Detect which cell encompasses the target text, then output its (X, Y) center coordinate. 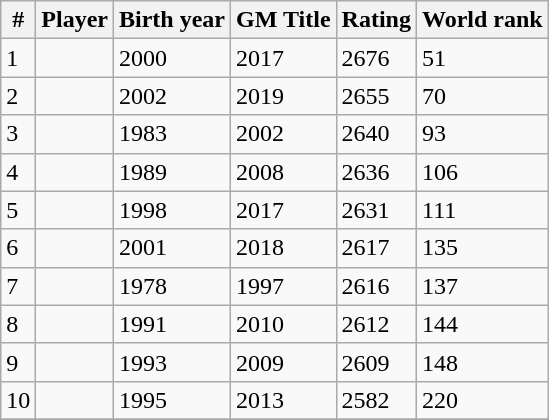
111 (482, 210)
148 (482, 362)
220 (482, 400)
51 (482, 58)
1997 (284, 286)
1993 (172, 362)
1 (18, 58)
2010 (284, 324)
2612 (376, 324)
8 (18, 324)
2001 (172, 248)
2013 (284, 400)
2009 (284, 362)
2676 (376, 58)
2 (18, 96)
6 (18, 248)
1998 (172, 210)
2655 (376, 96)
1983 (172, 134)
106 (482, 172)
7 (18, 286)
2617 (376, 248)
10 (18, 400)
70 (482, 96)
2582 (376, 400)
1978 (172, 286)
2631 (376, 210)
2609 (376, 362)
Birth year (172, 20)
2019 (284, 96)
2000 (172, 58)
5 (18, 210)
9 (18, 362)
2018 (284, 248)
# (18, 20)
World rank (482, 20)
4 (18, 172)
1989 (172, 172)
1995 (172, 400)
2640 (376, 134)
2616 (376, 286)
144 (482, 324)
Rating (376, 20)
GM Title (284, 20)
93 (482, 134)
2636 (376, 172)
1991 (172, 324)
137 (482, 286)
135 (482, 248)
Player (75, 20)
2008 (284, 172)
3 (18, 134)
